Output the [x, y] coordinate of the center of the cell containing the given text.  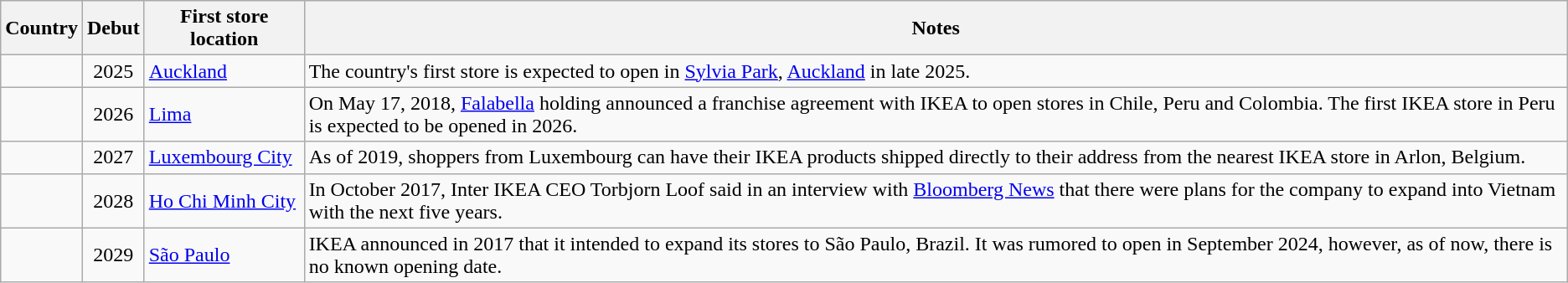
As of 2019, shoppers from Luxembourg can have their IKEA products shipped directly to their address from the nearest IKEA store in Arlon, Belgium. [936, 157]
Notes [936, 28]
2028 [113, 201]
2026 [113, 114]
Country [42, 28]
2025 [113, 71]
2027 [113, 157]
Luxembourg City [224, 157]
Debut [113, 28]
Lima [224, 114]
The country's first store is expected to open in Sylvia Park, Auckland in late 2025. [936, 71]
Ho Chi Minh City [224, 201]
São Paulo [224, 255]
Auckland [224, 71]
2029 [113, 255]
First store location [224, 28]
